Determine the [x, y] coordinate at the center of the cell enclosing the given text.  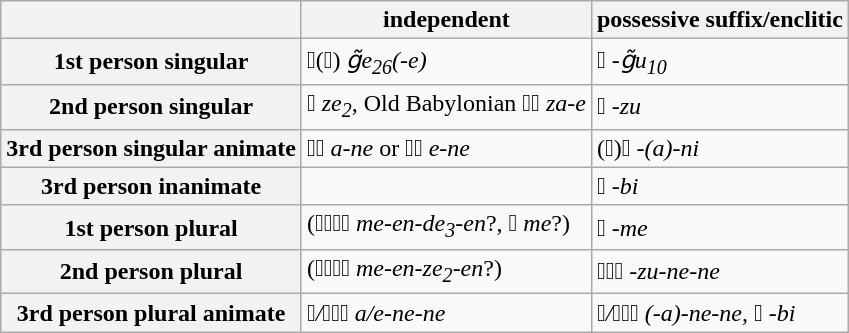
(𒈨𒂗𒍢𒂗 me-en-ze2-en?) [446, 271]
3rd person singular animate [152, 148]
(𒀀)𒉌 -(a)-ni [720, 148]
possessive suffix/enclitic [720, 20]
1st person singular [152, 62]
3rd person inanimate [152, 186]
𒍪𒉈𒉈 -zu-ne-ne [720, 271]
𒁉 -bi [720, 186]
𒈨 -me [720, 227]
independent [446, 20]
2nd person plural [152, 271]
2nd person singular [152, 107]
3rd person plural animate [152, 313]
𒂷(𒂊) g̃e26(-e) [446, 62]
𒀀/𒂊𒉈𒉈 a/e-ne-ne [446, 313]
𒍢 ze2, Old Babylonian 𒍝𒂊 za-e [446, 107]
1st person plural [152, 227]
𒀀/𒂊𒉈𒉈 (-a)-ne-ne, 𒁉 -bi [720, 313]
𒀀𒉈 a-ne or 𒂊𒉈 e-ne [446, 148]
𒈬 -g̃u10 [720, 62]
(𒈨𒂗𒉈𒂗 me-en-de3-en?, 𒈨 me?) [446, 227]
𒍪 -zu [720, 107]
